Capture the cell that displays the provided text and extract its [x, y] central coordinate. 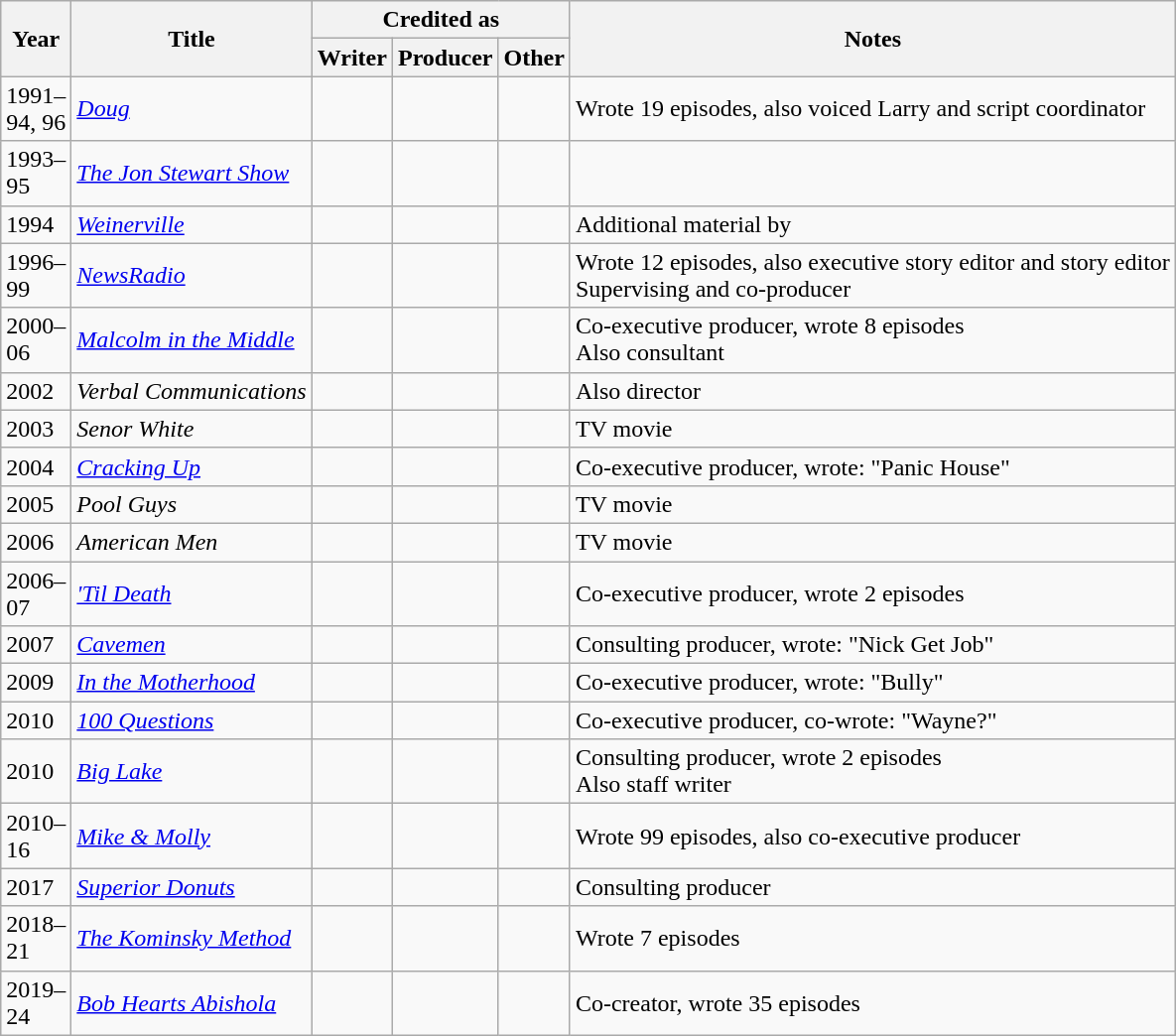
1991–94, 96 [36, 109]
2007 [36, 645]
Consulting producer, wrote 2 episodesAlso staff writer [872, 772]
Co-executive producer, co-wrote: "Wayne?" [872, 720]
Wrote 99 episodes, also co-executive producer [872, 836]
Cavemen [192, 645]
Verbal Communications [192, 391]
Wrote 7 episodes [872, 939]
Doug [192, 109]
2000–06 [36, 339]
Co-executive producer, wrote: "Bully" [872, 683]
NewsRadio [192, 276]
Wrote 12 episodes, also executive story editor and story editorSupervising and co-producer [872, 276]
2002 [36, 391]
2005 [36, 504]
2019–24 [36, 1002]
Writer [351, 58]
2017 [36, 887]
Mike & Molly [192, 836]
Superior Donuts [192, 887]
Wrote 19 episodes, also voiced Larry and script coordinator [872, 109]
1993–95 [36, 173]
2004 [36, 466]
Producer [445, 58]
Bob Hearts Abishola [192, 1002]
Additional material by [872, 224]
American Men [192, 542]
Malcolm in the Middle [192, 339]
'Til Death [192, 593]
Consulting producer, wrote: "Nick Get Job" [872, 645]
Co-creator, wrote 35 episodes [872, 1002]
Other [534, 58]
Big Lake [192, 772]
Co-executive producer, wrote: "Panic House" [872, 466]
100 Questions [192, 720]
2010–16 [36, 836]
Senor White [192, 429]
Weinerville [192, 224]
Co-executive producer, wrote 2 episodes [872, 593]
1994 [36, 224]
2018–21 [36, 939]
Title [192, 39]
The Kominsky Method [192, 939]
2006–07 [36, 593]
1996–99 [36, 276]
Notes [872, 39]
Credited as [441, 20]
2006 [36, 542]
2009 [36, 683]
Co-executive producer, wrote 8 episodesAlso consultant [872, 339]
In the Motherhood [192, 683]
Consulting producer [872, 887]
Year [36, 39]
Also director [872, 391]
The Jon Stewart Show [192, 173]
Pool Guys [192, 504]
2003 [36, 429]
Cracking Up [192, 466]
